Provide the (X, Y) coordinate of the cell's center where the given text is located.  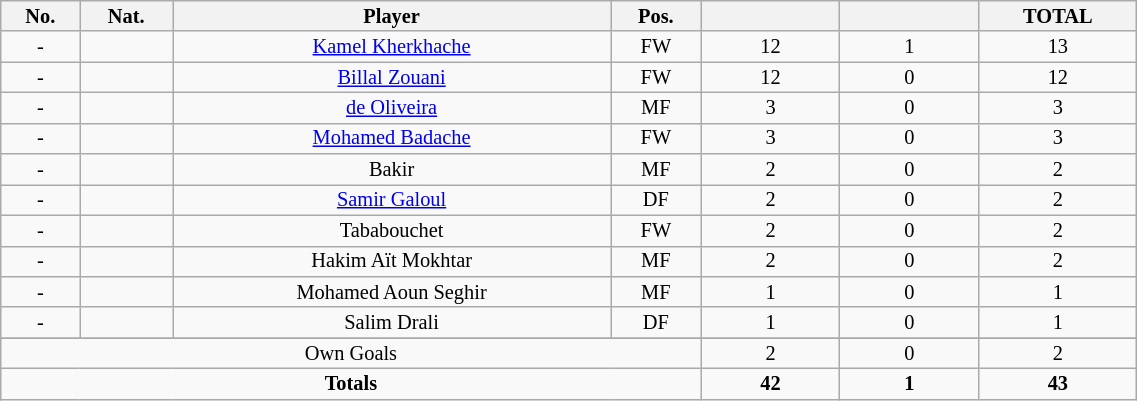
Totals (351, 384)
Pos. (656, 16)
Billal Zouani (392, 78)
de Oliveira (392, 108)
No. (40, 16)
Kamel Kherkhache (392, 46)
Mohamed Aoun Seghir (392, 292)
Nat. (126, 16)
Player (392, 16)
Tababouchet (392, 230)
13 (1058, 46)
Samir Galoul (392, 200)
42 (770, 384)
Bakir (392, 170)
Salim Drali (392, 322)
43 (1058, 384)
Hakim Aït Mokhtar (392, 262)
TOTAL (1058, 16)
Mohamed Badache (392, 138)
Own Goals (351, 354)
